Output the [x, y] coordinate of the center of the cell containing the given text.  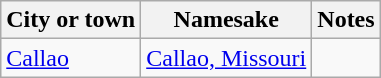
Callao, Missouri [226, 58]
Namesake [226, 20]
Callao [71, 58]
Notes [346, 20]
City or town [71, 20]
